For the text-containing cell, return its midpoint in [X, Y] coordinate format. 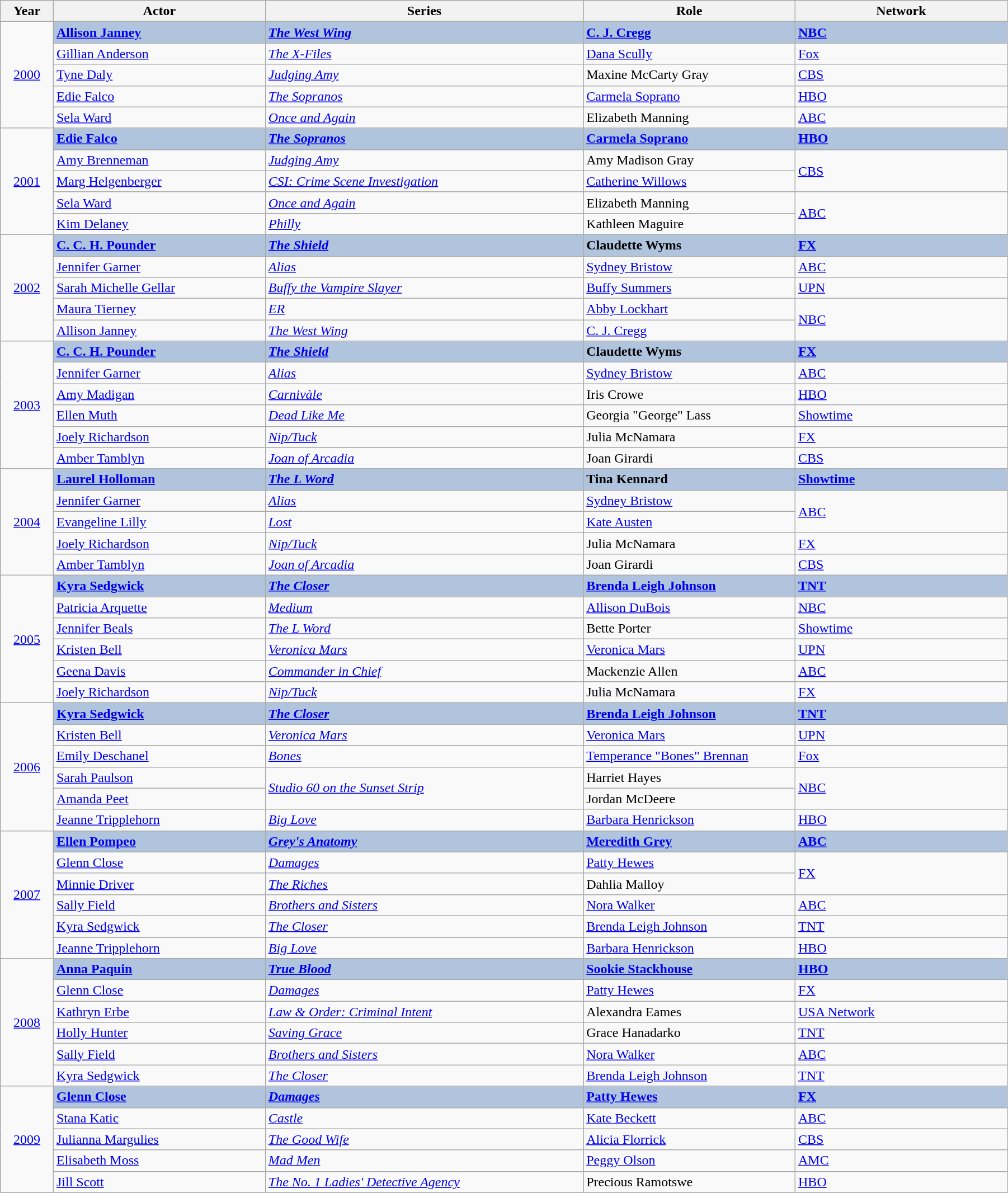
Mackenzie Allen [689, 671]
2002 [27, 287]
Elisabeth Moss [159, 1161]
2000 [27, 75]
Kathleen Maguire [689, 224]
The Riches [424, 884]
Sookie Stackhouse [689, 969]
Saving Grace [424, 1033]
Dana Scully [689, 54]
Kate Austen [689, 522]
2007 [27, 894]
Catherine Willows [689, 181]
Anna Paquin [159, 969]
Actor [159, 11]
Bette Porter [689, 629]
Ellen Pompeo [159, 841]
Abby Lockhart [689, 309]
Studio 60 on the Sunset Strip [424, 788]
Bones [424, 756]
Amanda Peet [159, 799]
Alicia Florrick [689, 1139]
The No. 1 Ladies' Detective Agency [424, 1182]
CSI: Crime Scene Investigation [424, 181]
Laurel Holloman [159, 479]
Georgia "George" Lass [689, 416]
Mad Men [424, 1161]
Grey's Anatomy [424, 841]
2008 [27, 1022]
Medium [424, 607]
Network [902, 11]
True Blood [424, 969]
Ellen Muth [159, 416]
Jennifer Beals [159, 629]
ER [424, 309]
Iris Crowe [689, 394]
Commander in Chief [424, 671]
Precious Ramotswe [689, 1182]
Evangeline Lilly [159, 522]
2003 [27, 405]
Stana Katic [159, 1118]
The Good Wife [424, 1139]
Peggy Olson [689, 1161]
Sarah Michelle Gellar [159, 288]
Role [689, 11]
Dead Like Me [424, 416]
Holly Hunter [159, 1033]
Tina Kennard [689, 479]
Kathryn Erbe [159, 1012]
Marg Helgenberger [159, 181]
Buffy the Vampire Slayer [424, 288]
Minnie Driver [159, 884]
Kate Beckett [689, 1118]
Philly [424, 224]
Series [424, 11]
Kim Delaney [159, 224]
Dahlia Malloy [689, 884]
Amy Brenneman [159, 160]
Amy Madison Gray [689, 160]
Emily Deschanel [159, 756]
Castle [424, 1118]
Alexandra Eames [689, 1012]
Buffy Summers [689, 288]
Carnivàle [424, 394]
Grace Hanadarko [689, 1033]
Geena Davis [159, 671]
2006 [27, 767]
Maura Tierney [159, 309]
Jordan McDeere [689, 799]
Year [27, 11]
Lost [424, 522]
Maxine McCarty Gray [689, 75]
2001 [27, 181]
Temperance "Bones" Brennan [689, 756]
Harriet Hayes [689, 777]
2004 [27, 522]
Meredith Grey [689, 841]
2005 [27, 639]
Jill Scott [159, 1182]
USA Network [902, 1012]
Amy Madigan [159, 394]
AMC [902, 1161]
Julianna Margulies [159, 1139]
Patricia Arquette [159, 607]
Law & Order: Criminal Intent [424, 1012]
Gillian Anderson [159, 54]
Allison DuBois [689, 607]
2009 [27, 1139]
Sarah Paulson [159, 777]
Tyne Daly [159, 75]
The X-Files [424, 54]
